Locate the cell with the specified text and output its (x, y) center coordinate. 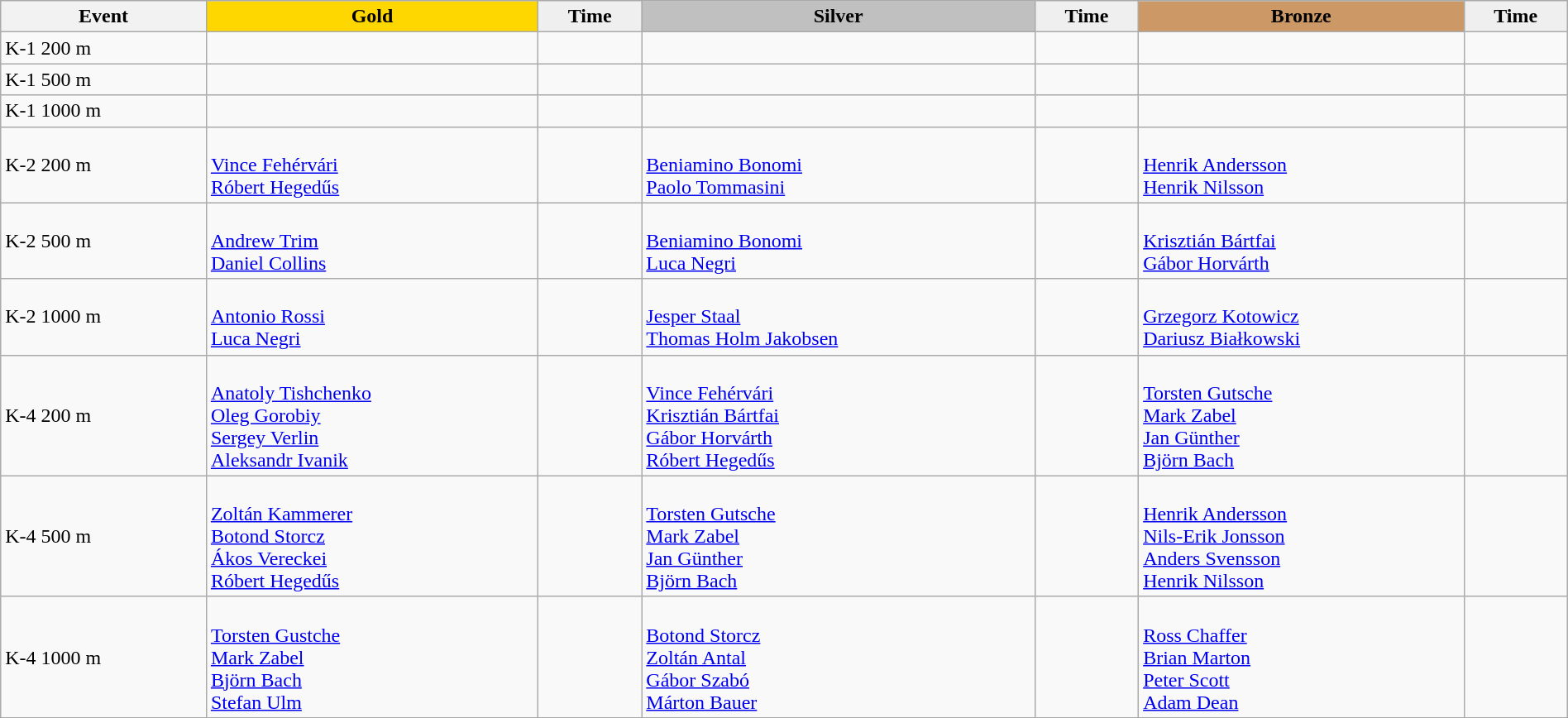
Vince FehérváriKrisztián BártfaiGábor HorvárthRóbert Hegedűs (839, 415)
K-1 200 m (104, 48)
K-1 1000 m (104, 111)
Botond StorczZoltán AntalGábor SzabóMárton Bauer (839, 657)
K-2 1000 m (104, 317)
Jesper StaalThomas Holm Jakobsen (839, 317)
Henrik AnderssonNils-Erik JonssonAnders SvenssonHenrik Nilsson (1302, 536)
Anatoly TishchenkoOleg GorobiySergey VerlinAleksandr Ivanik (372, 415)
Beniamino BonomiPaolo Tommasini (839, 165)
K-2 500 m (104, 241)
Zoltán KammererBotond StorczÁkos VereckeiRóbert Hegedűs (372, 536)
Grzegorz KotowiczDariusz Białkowski (1302, 317)
K-1 500 m (104, 79)
Torsten GustcheMark ZabelBjörn BachStefan Ulm (372, 657)
Antonio RossiLuca Negri (372, 317)
K-4 500 m (104, 536)
Vince FehérváriRóbert Hegedűs (372, 165)
K-4 200 m (104, 415)
Silver (839, 17)
Ross ChafferBrian MartonPeter ScottAdam Dean (1302, 657)
Beniamino BonomiLuca Negri (839, 241)
Henrik AnderssonHenrik Nilsson (1302, 165)
Bronze (1302, 17)
K-4 1000 m (104, 657)
Event (104, 17)
Andrew TrimDaniel Collins (372, 241)
Krisztián BártfaiGábor Horvárth (1302, 241)
K-2 200 m (104, 165)
Gold (372, 17)
